Scan for the cell matching the given text and deliver its [x, y] coordinate at center. 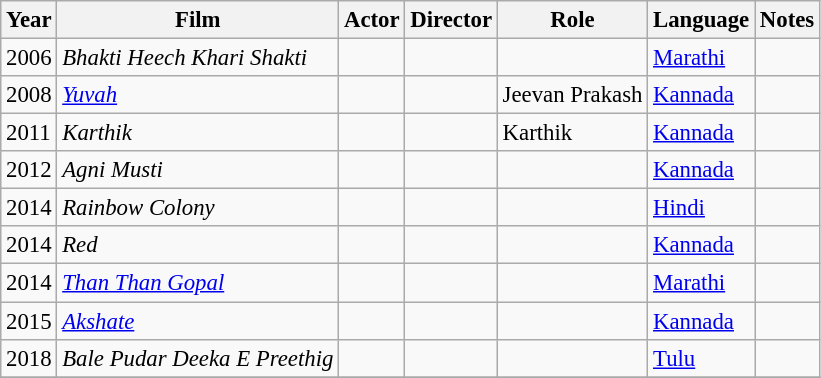
Actor [372, 20]
Hindi [702, 208]
2011 [29, 133]
Than Than Gopal [198, 283]
Akshate [198, 321]
2008 [29, 95]
2018 [29, 358]
Rainbow Colony [198, 208]
Film [198, 20]
Notes [788, 20]
Red [198, 245]
2012 [29, 170]
2006 [29, 58]
2015 [29, 321]
Role [572, 20]
Bale Pudar Deeka E Preethig [198, 358]
Yuvah [198, 95]
Director [451, 20]
Language [702, 20]
Tulu [702, 358]
Year [29, 20]
Jeevan Prakash [572, 95]
Agni Musti [198, 170]
Bhakti Heech Khari Shakti [198, 58]
